Determine the [X, Y] coordinate at the center of the cell enclosing the given text.  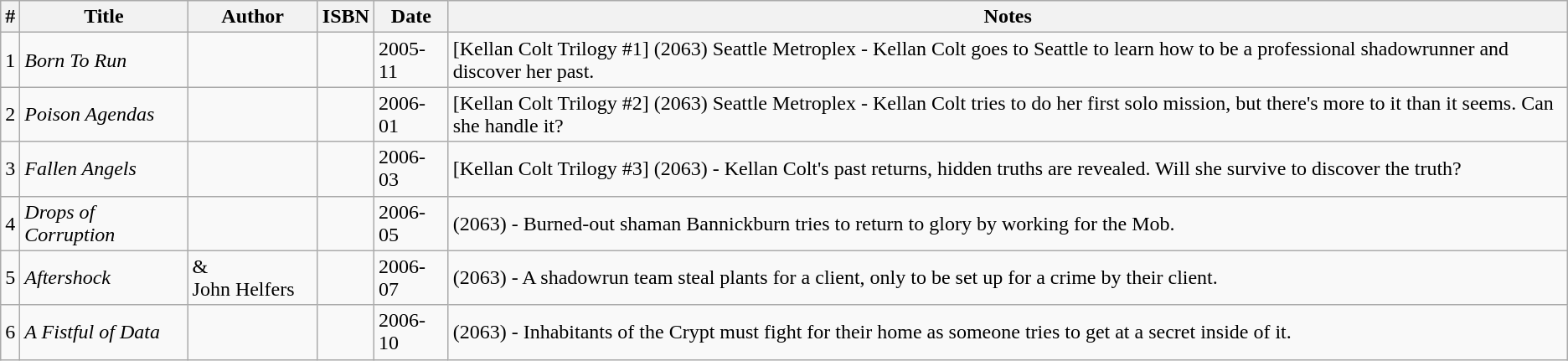
# [10, 17]
2006-07 [410, 278]
2006-03 [410, 169]
(2063) - A shadowrun team steal plants for a client, only to be set up for a crime by their client. [1008, 278]
Fallen Angels [104, 169]
3 [10, 169]
1 [10, 60]
Notes [1008, 17]
Title [104, 17]
Date [410, 17]
Author [253, 17]
4 [10, 223]
5 [10, 278]
2 [10, 114]
(2063) - Inhabitants of the Crypt must fight for their home as someone tries to get at a secret inside of it. [1008, 332]
A Fistful of Data [104, 332]
[Kellan Colt Trilogy #3] (2063) - Kellan Colt's past returns, hidden truths are revealed. Will she survive to discover the truth? [1008, 169]
2006-05 [410, 223]
Aftershock [104, 278]
(2063) - Burned-out shaman Bannickburn tries to return to glory by working for the Mob. [1008, 223]
2006-10 [410, 332]
Poison Agendas [104, 114]
Drops of Corruption [104, 223]
& John Helfers [253, 278]
6 [10, 332]
Born To Run [104, 60]
2006-01 [410, 114]
ISBN [345, 17]
2005-11 [410, 60]
[Kellan Colt Trilogy #1] (2063) Seattle Metroplex - Kellan Colt goes to Seattle to learn how to be a professional shadowrunner and discover her past. [1008, 60]
